Locate the cell with the specified text and output its (X, Y) center coordinate. 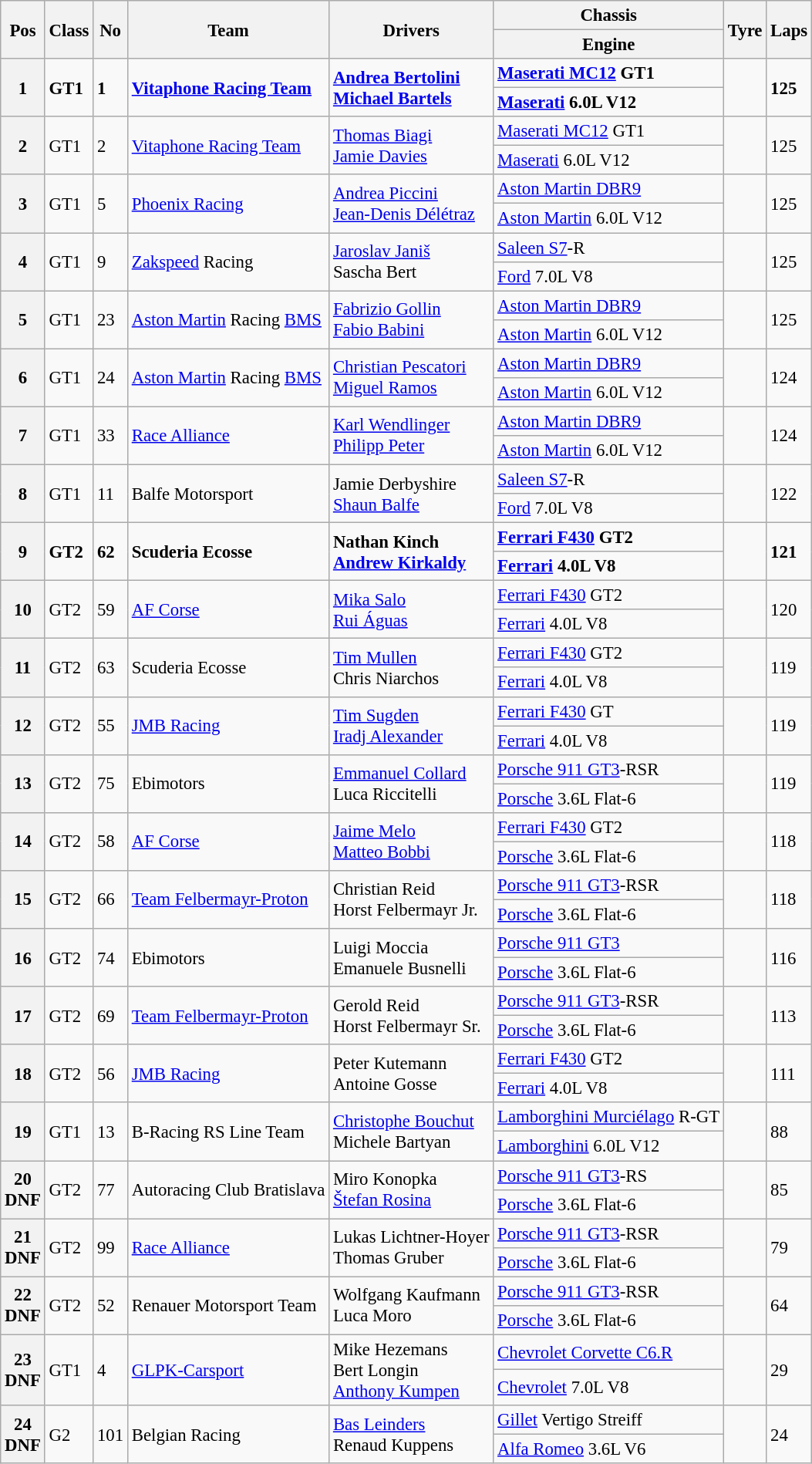
Autoracing Club Bratislava (228, 1189)
Ferrari F430 GT (609, 711)
Gillet Vertigo Streiff (609, 1420)
59 (111, 609)
Bas Leinders Renaud Kuppens (412, 1435)
29 (790, 1370)
69 (111, 1015)
GLPK-Carsport (228, 1370)
99 (111, 1248)
20DNF (23, 1189)
Porsche 911 GT3 (609, 943)
88 (790, 1132)
Lukas Lichtner-Hoyer Thomas Gruber (412, 1248)
22DNF (23, 1305)
Christophe Bouchut Michele Bartyan (412, 1132)
B-Racing RS Line Team (228, 1132)
7 (23, 435)
G2 (69, 1435)
64 (790, 1305)
Team (228, 29)
16 (23, 958)
8 (23, 494)
58 (111, 842)
Emmanuel Collard Luca Riccitelli (412, 784)
No (111, 29)
Lamborghini Murciélago R-GT (609, 1118)
121 (790, 552)
Renauer Motorsport Team (228, 1305)
120 (790, 609)
Mike Hezemans Bert Longin Anthony Kumpen (412, 1370)
Fabrizio Gollin Fabio Babini (412, 319)
Mika Salo Rui Águas (412, 609)
111 (790, 1074)
Laps (790, 29)
Christian Reid Horst Felbermayr Jr. (412, 899)
Miro Konopka Štefan Rosina (412, 1189)
101 (111, 1435)
62 (111, 552)
Thomas Biagi Jamie Davies (412, 145)
Chevrolet Corvette C6.R (609, 1352)
Belgian Racing (228, 1435)
Jaroslav Janiš Sascha Bert (412, 262)
Gerold Reid Horst Felbermayr Sr. (412, 1015)
24DNF (23, 1435)
75 (111, 784)
Luigi Moccia Emanuele Busnelli (412, 958)
10 (23, 609)
Christian Pescatori Miguel Ramos (412, 378)
74 (111, 958)
63 (111, 668)
21DNF (23, 1248)
Alfa Romeo 3.6L V6 (609, 1449)
Tim Sugden Iradj Alexander (412, 725)
Tim Mullen Chris Niarchos (412, 668)
Peter Kutemann Antoine Gosse (412, 1074)
Phoenix Racing (228, 204)
Tyre (745, 29)
122 (790, 494)
Zakspeed Racing (228, 262)
55 (111, 725)
113 (790, 1015)
23 (111, 319)
116 (790, 958)
18 (23, 1074)
Andrea Bertolini Michael Bartels (412, 88)
Wolfgang Kaufmann Luca Moro (412, 1305)
Jamie Derbyshire Shaun Balfe (412, 494)
Lamborghini 6.0L V12 (609, 1146)
Drivers (412, 29)
33 (111, 435)
23DNF (23, 1370)
6 (23, 378)
17 (23, 1015)
Balfe Motorsport (228, 494)
77 (111, 1189)
Karl Wendlinger Philipp Peter (412, 435)
Porsche 911 GT3-RS (609, 1176)
Chassis (609, 15)
66 (111, 899)
Nathan Kinch Andrew Kirkaldy (412, 552)
85 (790, 1189)
52 (111, 1305)
Class (69, 29)
Engine (609, 45)
19 (23, 1132)
79 (790, 1248)
Jaime Melo Matteo Bobbi (412, 842)
Chevrolet 7.0L V8 (609, 1388)
14 (23, 842)
3 (23, 204)
12 (23, 725)
Andrea Piccini Jean-Denis Délétraz (412, 204)
15 (23, 899)
56 (111, 1074)
Pos (23, 29)
